Identify which cell holds the provided text, then report its (X, Y) central coordinate. 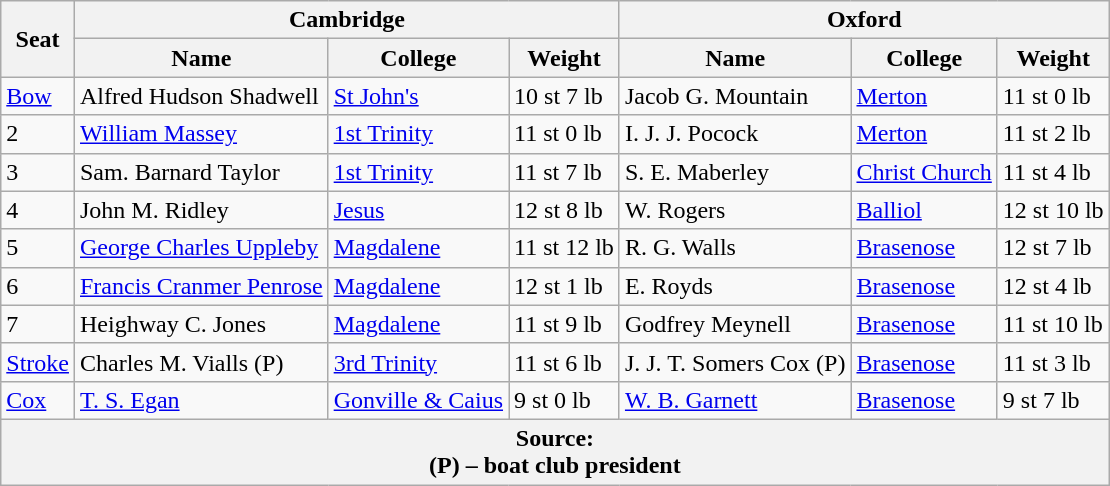
Cambridge (346, 20)
Source: (P) – boat club president (555, 452)
9 st 0 lb (564, 400)
Gonville & Caius (418, 400)
4 (38, 210)
Stroke (38, 362)
11 st 3 lb (1053, 362)
11 st 6 lb (564, 362)
W. B. Garnett (735, 400)
3rd Trinity (418, 362)
5 (38, 248)
S. E. Maberley (735, 172)
W. Rogers (735, 210)
John M. Ridley (201, 210)
12 st 10 lb (1053, 210)
10 st 7 lb (564, 96)
2 (38, 134)
Francis Cranmer Penrose (201, 286)
Sam. Barnard Taylor (201, 172)
Bow (38, 96)
Charles M. Vialls (P) (201, 362)
Christ Church (924, 172)
Jesus (418, 210)
11 st 9 lb (564, 324)
6 (38, 286)
12 st 4 lb (1053, 286)
Jacob G. Mountain (735, 96)
E. Royds (735, 286)
George Charles Uppleby (201, 248)
St John's (418, 96)
William Massey (201, 134)
Seat (38, 39)
Oxford (864, 20)
I. J. J. Pocock (735, 134)
11 st 7 lb (564, 172)
R. G. Walls (735, 248)
Godfrey Meynell (735, 324)
7 (38, 324)
Heighway C. Jones (201, 324)
11 st 4 lb (1053, 172)
Alfred Hudson Shadwell (201, 96)
12 st 8 lb (564, 210)
9 st 7 lb (1053, 400)
12 st 7 lb (1053, 248)
3 (38, 172)
Balliol (924, 210)
11 st 12 lb (564, 248)
12 st 1 lb (564, 286)
T. S. Egan (201, 400)
Cox (38, 400)
11 st 2 lb (1053, 134)
J. J. T. Somers Cox (P) (735, 362)
11 st 10 lb (1053, 324)
